Capture the cell that displays the provided text and extract its [X, Y] central coordinate. 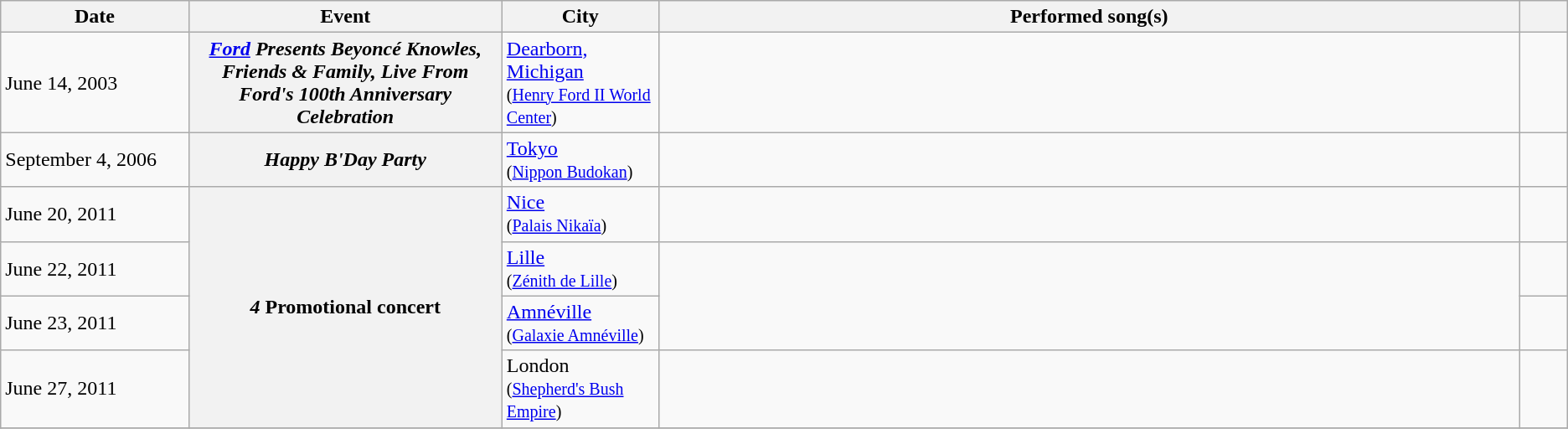
June 27, 2011 [95, 389]
Ford Presents Beyoncé Knowles, Friends & Family, Live From Ford's 100th Anniversary Celebration [345, 82]
4 Promotional concert [345, 307]
London(Shepherd's Bush Empire) [580, 389]
Happy B'Day Party [345, 159]
Event [345, 17]
Nice(Palais Nikaïa) [580, 214]
June 14, 2003 [95, 82]
September 4, 2006 [95, 159]
Lille(Zénith de Lille) [580, 268]
June 23, 2011 [95, 323]
Amnéville(Galaxie Amnéville) [580, 323]
Dearborn, Michigan(Henry Ford II World Center) [580, 82]
June 22, 2011 [95, 268]
Date [95, 17]
Performed song(s) [1089, 17]
City [580, 17]
Tokyo(Nippon Budokan) [580, 159]
June 20, 2011 [95, 214]
